Detect which cell encompasses the target text, then output its (x, y) center coordinate. 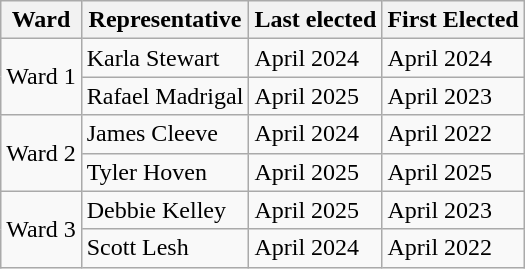
Scott Lesh (165, 248)
Ward 3 (41, 229)
Karla Stewart (165, 58)
Representative (165, 20)
Ward (41, 20)
Ward 1 (41, 77)
Last elected (316, 20)
Rafael Madrigal (165, 96)
Debbie Kelley (165, 210)
James Cleeve (165, 134)
Ward 2 (41, 153)
Tyler Hoven (165, 172)
First Elected (453, 20)
